Provide the [x, y] coordinate of the cell's center where the given text is located.  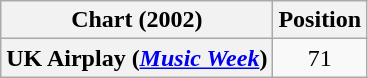
Chart (2002) [137, 20]
Position [320, 20]
71 [320, 58]
UK Airplay (Music Week) [137, 58]
